Search for the cell housing the specified text and yield its (X, Y) center coordinate. 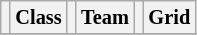
Class (38, 17)
Grid (169, 17)
Team (105, 17)
